Output the (x, y) coordinate of the center of the cell containing the given text.  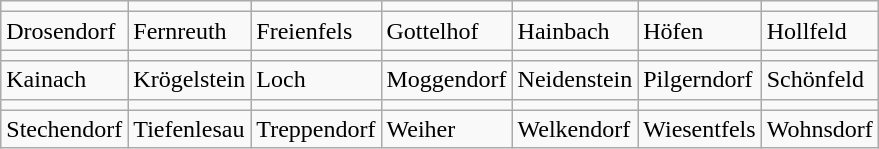
Höfen (700, 31)
Krögelstein (190, 80)
Wiesentfels (700, 129)
Hollfeld (820, 31)
Welkendorf (575, 129)
Stechendorf (64, 129)
Pilgerndorf (700, 80)
Moggendorf (446, 80)
Gottelhof (446, 31)
Tiefenlesau (190, 129)
Freienfels (316, 31)
Schönfeld (820, 80)
Fernreuth (190, 31)
Drosendorf (64, 31)
Hainbach (575, 31)
Wohnsdorf (820, 129)
Weiher (446, 129)
Treppendorf (316, 129)
Loch (316, 80)
Kainach (64, 80)
Neidenstein (575, 80)
